Output the (X, Y) coordinate of the center of the cell containing the given text.  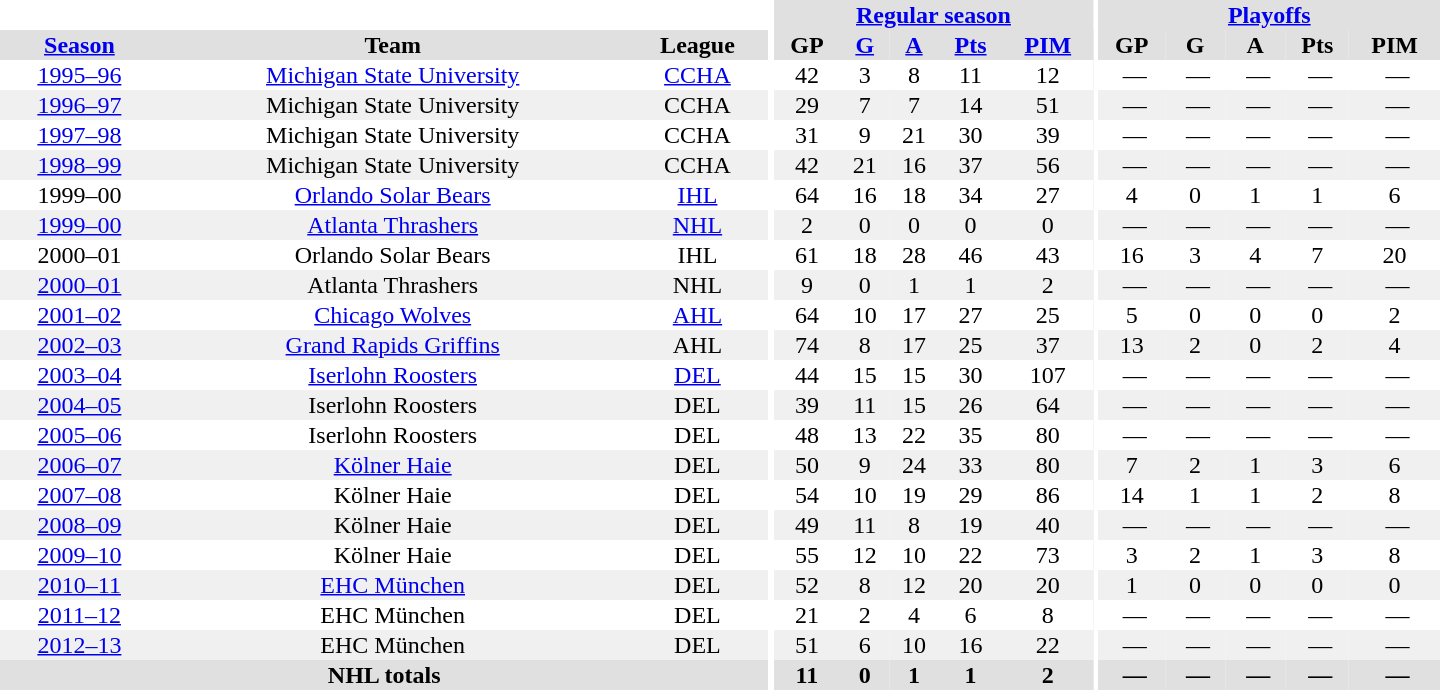
74 (807, 345)
26 (971, 405)
1998–99 (80, 165)
2006–07 (80, 465)
24 (914, 465)
73 (1048, 555)
28 (914, 255)
2009–10 (80, 555)
Team (393, 45)
61 (807, 255)
2002–03 (80, 345)
2010–11 (80, 585)
54 (807, 495)
55 (807, 555)
2007–08 (80, 495)
2004–05 (80, 405)
43 (1048, 255)
1996–97 (80, 105)
34 (971, 195)
107 (1048, 375)
1995–96 (80, 75)
Playoffs (1270, 15)
44 (807, 375)
56 (1048, 165)
2008–09 (80, 525)
48 (807, 435)
33 (971, 465)
5 (1132, 315)
2011–12 (80, 615)
2003–04 (80, 375)
Regular season (934, 15)
Chicago Wolves (393, 315)
31 (807, 135)
2001–02 (80, 315)
40 (1048, 525)
1997–98 (80, 135)
49 (807, 525)
86 (1048, 495)
52 (807, 585)
46 (971, 255)
NHL totals (384, 675)
League (698, 45)
2005–06 (80, 435)
Grand Rapids Griffins (393, 345)
2012–13 (80, 645)
Season (80, 45)
35 (971, 435)
50 (807, 465)
